Capture the cell that displays the provided text and extract its [X, Y] central coordinate. 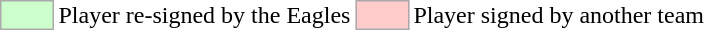
Player re-signed by the Eagles [204, 15]
